Provide the (x, y) coordinate of the cell's center where the given text is located.  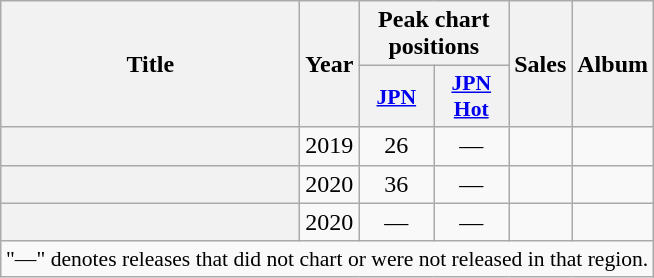
Sales (540, 64)
36 (396, 184)
2019 (330, 146)
Peak chart positions (434, 34)
"—" denotes releases that did not chart or were not released in that region. (328, 259)
Album (613, 64)
Year (330, 64)
JPN (396, 96)
JPNHot (472, 96)
26 (396, 146)
Title (150, 64)
